Search for the cell housing the specified text and yield its [X, Y] center coordinate. 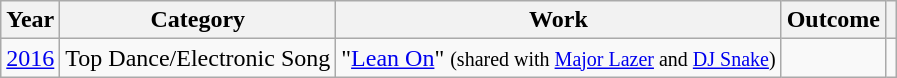
Outcome [833, 20]
Top Dance/Electronic Song [198, 58]
Year [30, 20]
Work [558, 20]
Category [198, 20]
"Lean On" (shared with Major Lazer and DJ Snake) [558, 58]
2016 [30, 58]
